Determine the [x, y] coordinate at the center of the cell enclosing the given text.  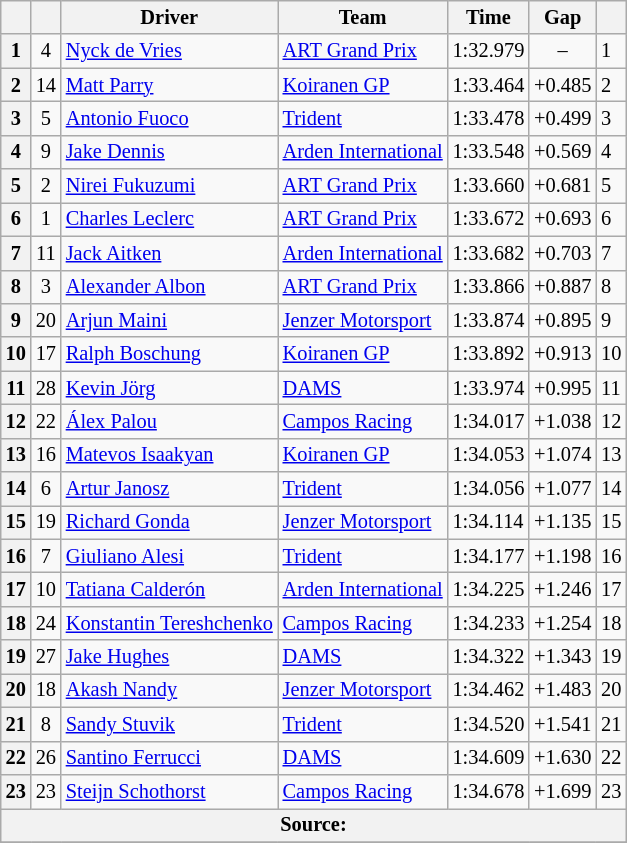
1:34.609 [489, 758]
+0.681 [562, 186]
+0.913 [562, 354]
1:33.866 [489, 287]
+1.541 [562, 724]
Antonio Fuoco [170, 118]
+1.135 [562, 522]
1:32.979 [489, 51]
+1.483 [562, 690]
Akash Nandy [170, 690]
+1.630 [562, 758]
Sandy Stuvik [170, 724]
1:34.053 [489, 455]
+0.485 [562, 85]
+1.038 [562, 421]
Arjun Maini [170, 320]
1:33.464 [489, 85]
Matt Parry [170, 85]
+1.699 [562, 791]
Jake Hughes [170, 657]
+1.198 [562, 556]
Ralph Boschung [170, 354]
26 [46, 758]
Gap [562, 17]
1:33.892 [489, 354]
1:33.682 [489, 253]
+0.995 [562, 388]
+0.499 [562, 118]
+1.246 [562, 589]
Team [363, 17]
Time [489, 17]
1:34.017 [489, 421]
+0.703 [562, 253]
1:33.672 [489, 219]
+1.077 [562, 489]
Artur Janosz [170, 489]
+0.693 [562, 219]
Steijn Schothorst [170, 791]
1:33.660 [489, 186]
+1.343 [562, 657]
1:33.478 [489, 118]
Alexander Albon [170, 287]
1:33.548 [489, 152]
1:34.114 [489, 522]
28 [46, 388]
Jack Aitken [170, 253]
+0.887 [562, 287]
Álex Palou [170, 421]
1:34.462 [489, 690]
Jake Dennis [170, 152]
1:34.177 [489, 556]
24 [46, 623]
Driver [170, 17]
1:34.233 [489, 623]
Nirei Fukuzumi [170, 186]
Matevos Isaakyan [170, 455]
Kevin Jörg [170, 388]
Nyck de Vries [170, 51]
+1.254 [562, 623]
1:34.322 [489, 657]
Tatiana Calderón [170, 589]
Giuliano Alesi [170, 556]
Richard Gonda [170, 522]
+0.895 [562, 320]
Source: [314, 825]
1:34.678 [489, 791]
1:34.225 [489, 589]
– [562, 51]
1:33.974 [489, 388]
1:34.056 [489, 489]
Santino Ferrucci [170, 758]
1:34.520 [489, 724]
+0.569 [562, 152]
Charles Leclerc [170, 219]
Konstantin Tereshchenko [170, 623]
1:33.874 [489, 320]
+1.074 [562, 455]
27 [46, 657]
